Return the [x, y] coordinate for the center point of the cell that contains the specified text.  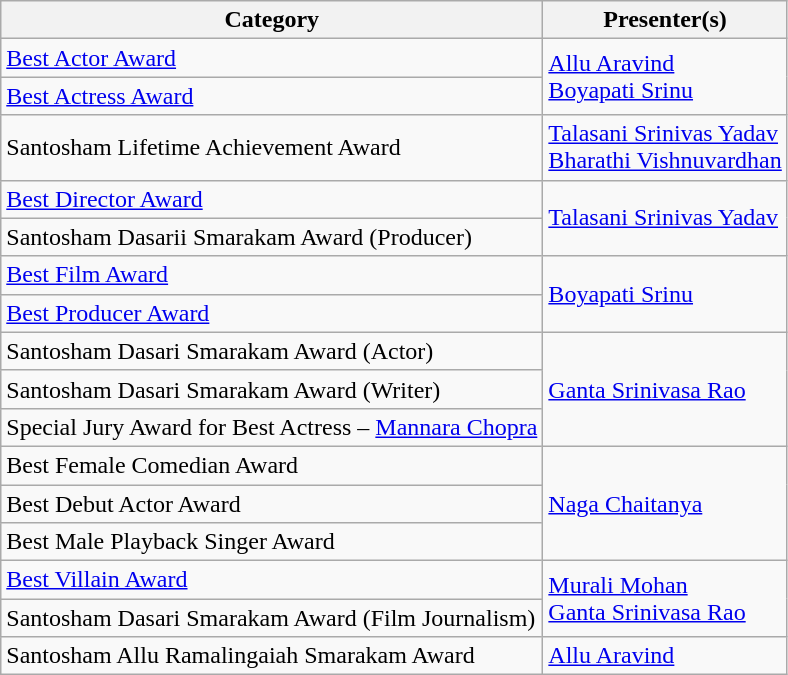
Allu Aravind [665, 656]
Talasani Srinivas YadavBharathi Vishnuvardhan [665, 148]
Santosham Allu Ramalingaiah Smarakam Award [272, 656]
Best Villain Award [272, 580]
Santosham Dasari Smarakam Award (Film Journalism) [272, 618]
Best Female Comedian Award [272, 465]
Special Jury Award for Best Actress – Mannara Chopra [272, 427]
Category [272, 20]
Presenter(s) [665, 20]
Ganta Srinivasa Rao [665, 389]
Santosham Dasarii Smarakam Award (Producer) [272, 237]
Naga Chaitanya [665, 503]
Santosham Dasari Smarakam Award (Actor) [272, 351]
Talasani Srinivas Yadav [665, 218]
Best Film Award [272, 275]
Murali MohanGanta Srinivasa Rao [665, 599]
Best Male Playback Singer Award [272, 542]
Best Producer Award [272, 313]
Best Actress Award [272, 96]
Best Debut Actor Award [272, 503]
Santosham Lifetime Achievement Award [272, 148]
Boyapati Srinu [665, 294]
Allu AravindBoyapati Srinu [665, 77]
Best Director Award [272, 199]
Best Actor Award [272, 58]
Santosham Dasari Smarakam Award (Writer) [272, 389]
